Extract the (x, y) coordinate from the center of the cell holding the provided text.  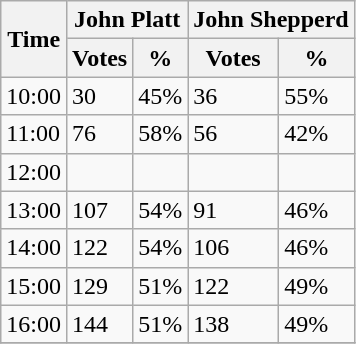
91 (234, 210)
12:00 (34, 172)
138 (234, 324)
30 (99, 96)
56 (234, 134)
11:00 (34, 134)
45% (160, 96)
16:00 (34, 324)
76 (99, 134)
John Platt (126, 20)
144 (99, 324)
36 (234, 96)
15:00 (34, 286)
13:00 (34, 210)
John Shepperd (271, 20)
107 (99, 210)
10:00 (34, 96)
129 (99, 286)
55% (317, 96)
14:00 (34, 248)
106 (234, 248)
42% (317, 134)
Time (34, 39)
58% (160, 134)
